Determine the [X, Y] coordinate at the center of the cell enclosing the given text.  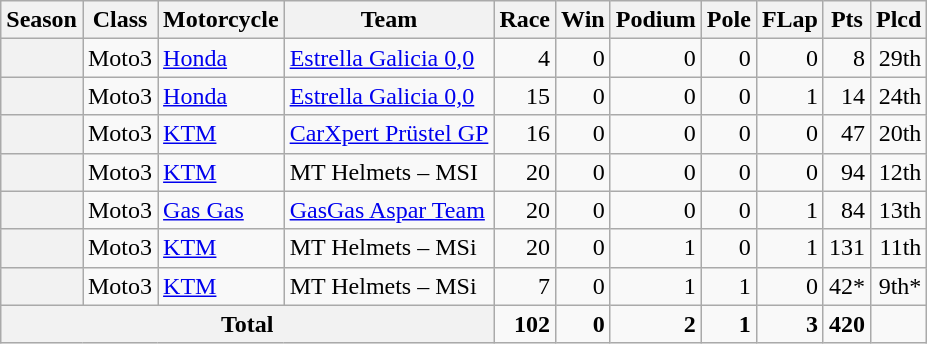
13th [898, 210]
Win [584, 20]
102 [525, 324]
Class [120, 20]
16 [525, 134]
Podium [656, 20]
12th [898, 172]
42* [846, 286]
47 [846, 134]
Total [248, 324]
FLap [790, 20]
Pole [728, 20]
Pts [846, 20]
7 [525, 286]
420 [846, 324]
11th [898, 248]
2 [656, 324]
15 [525, 96]
Team [389, 20]
GasGas Aspar Team [389, 210]
29th [898, 58]
Motorcycle [222, 20]
CarXpert Prüstel GP [389, 134]
MT Helmets – MSI [389, 172]
3 [790, 324]
Season [42, 20]
20th [898, 134]
24th [898, 96]
131 [846, 248]
14 [846, 96]
Plcd [898, 20]
8 [846, 58]
Gas Gas [222, 210]
4 [525, 58]
9th* [898, 286]
94 [846, 172]
84 [846, 210]
Race [525, 20]
